Search for the cell housing the specified text and yield its (x, y) center coordinate. 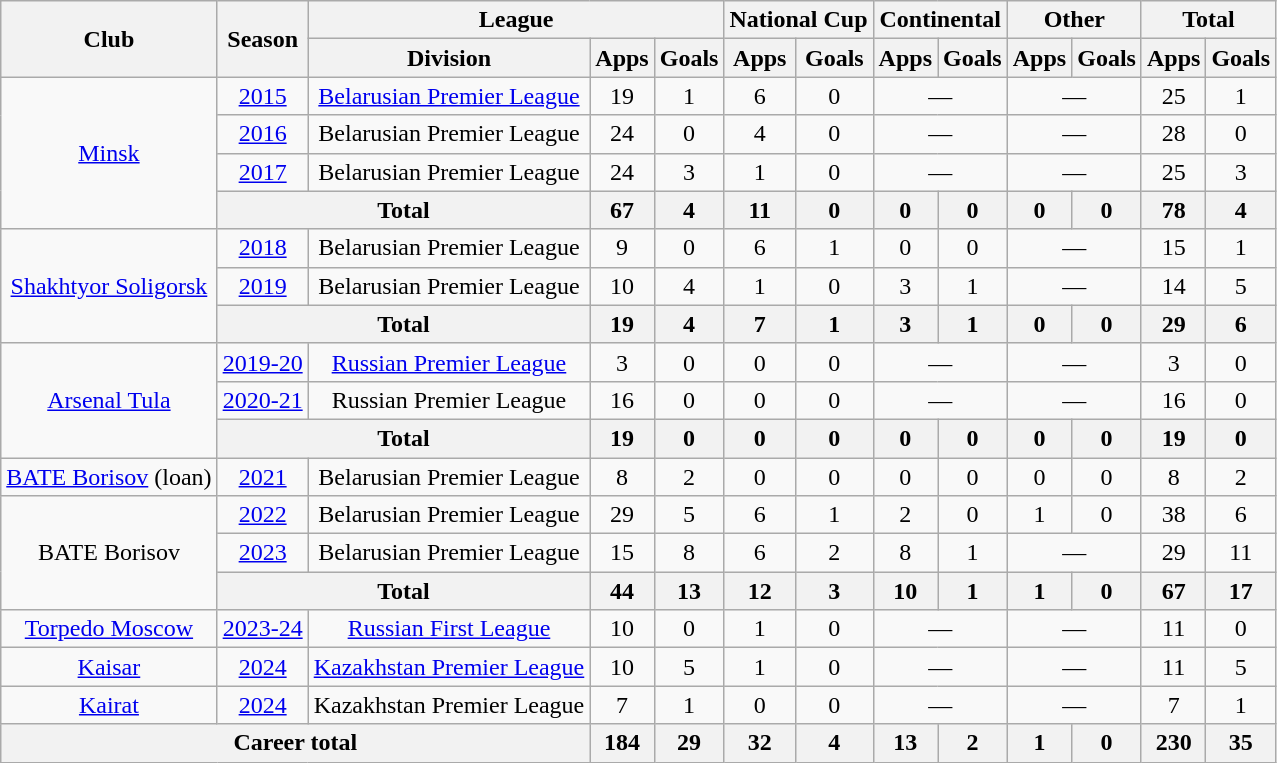
184 (622, 743)
League (516, 20)
14 (1173, 286)
44 (622, 591)
2015 (262, 96)
32 (760, 743)
Other (1074, 20)
BATE Borisov (109, 553)
Minsk (109, 153)
Russian First League (449, 629)
2021 (262, 477)
38 (1173, 515)
Club (109, 39)
2016 (262, 134)
2020-21 (262, 400)
9 (622, 248)
2023 (262, 553)
230 (1173, 743)
BATE Borisov (loan) (109, 477)
Arsenal Tula (109, 400)
Career total (296, 743)
35 (1241, 743)
17 (1241, 591)
2019-20 (262, 362)
Kairat (109, 705)
Torpedo Moscow (109, 629)
Continental (940, 20)
National Cup (798, 20)
Season (262, 39)
12 (760, 591)
78 (1173, 210)
Kaisar (109, 667)
2018 (262, 248)
Division (449, 58)
2022 (262, 515)
Shakhtyor Soligorsk (109, 286)
2019 (262, 286)
2023-24 (262, 629)
2017 (262, 172)
28 (1173, 134)
